Search for the cell housing the specified text and yield its [x, y] center coordinate. 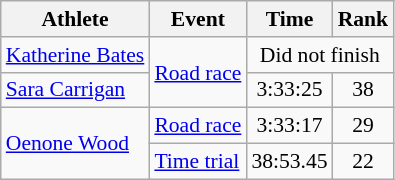
22 [364, 162]
3:33:17 [289, 126]
Rank [364, 19]
29 [364, 126]
Katherine Bates [76, 55]
3:33:25 [289, 90]
Athlete [76, 19]
Did not finish [320, 55]
Sara Carrigan [76, 90]
Event [198, 19]
38 [364, 90]
38:53.45 [289, 162]
Time trial [198, 162]
Oenone Wood [76, 144]
Time [289, 19]
